Identify which cell holds the provided text, then report its [x, y] central coordinate. 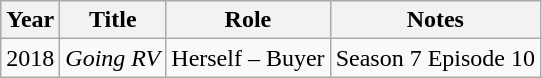
Title [113, 20]
Role [248, 20]
Season 7 Episode 10 [435, 58]
Herself – Buyer [248, 58]
2018 [30, 58]
Year [30, 20]
Going RV [113, 58]
Notes [435, 20]
